Return (x, y) of the center of cell containing provided text 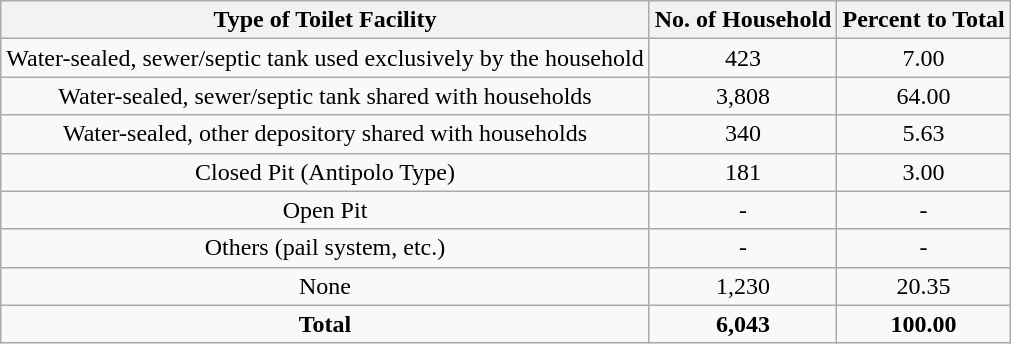
Type of Toilet Facility (325, 20)
100.00 (924, 324)
64.00 (924, 96)
Others (pail system, etc.) (325, 248)
Water-sealed, sewer/septic tank shared with households (325, 96)
340 (743, 134)
6,043 (743, 324)
20.35 (924, 286)
3.00 (924, 172)
7.00 (924, 58)
None (325, 286)
1,230 (743, 286)
5.63 (924, 134)
3,808 (743, 96)
181 (743, 172)
Water-sealed, sewer/septic tank used exclusively by the household (325, 58)
423 (743, 58)
Closed Pit (Antipolo Type) (325, 172)
Open Pit (325, 210)
Percent to Total (924, 20)
No. of Household (743, 20)
Total (325, 324)
Water-sealed, other depository shared with households (325, 134)
